Capture the cell that displays the provided text and extract its (x, y) central coordinate. 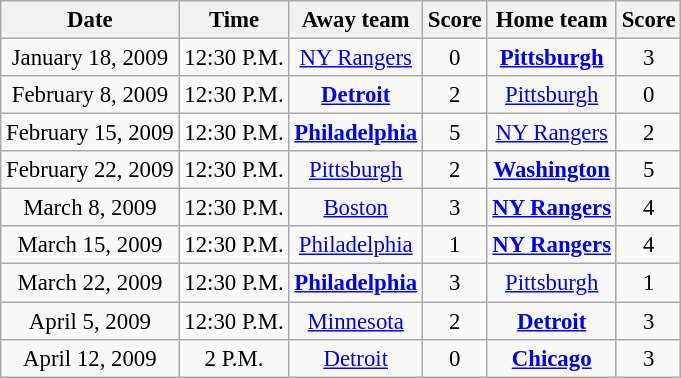
February 15, 2009 (90, 133)
Away team (356, 20)
March 8, 2009 (90, 208)
January 18, 2009 (90, 58)
2 P.M. (234, 358)
April 5, 2009 (90, 321)
April 12, 2009 (90, 358)
March 15, 2009 (90, 245)
Home team (552, 20)
Minnesota (356, 321)
Chicago (552, 358)
Date (90, 20)
February 8, 2009 (90, 95)
Boston (356, 208)
Time (234, 20)
March 22, 2009 (90, 283)
February 22, 2009 (90, 170)
Washington (552, 170)
